Output the [X, Y] coordinate of the center of the cell containing the given text.  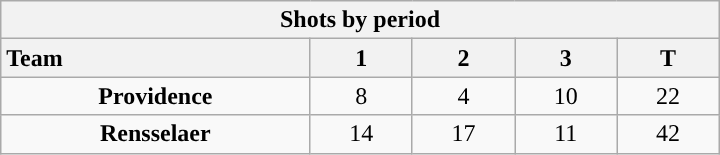
17 [463, 134]
Shots by period [360, 20]
T [668, 58]
3 [566, 58]
10 [566, 96]
4 [463, 96]
8 [361, 96]
11 [566, 134]
1 [361, 58]
42 [668, 134]
14 [361, 134]
2 [463, 58]
Providence [156, 96]
Team [156, 58]
Rensselaer [156, 134]
22 [668, 96]
